Pinpoint the cell where the given text exists, returning its (x, y) midpoint coordinate. 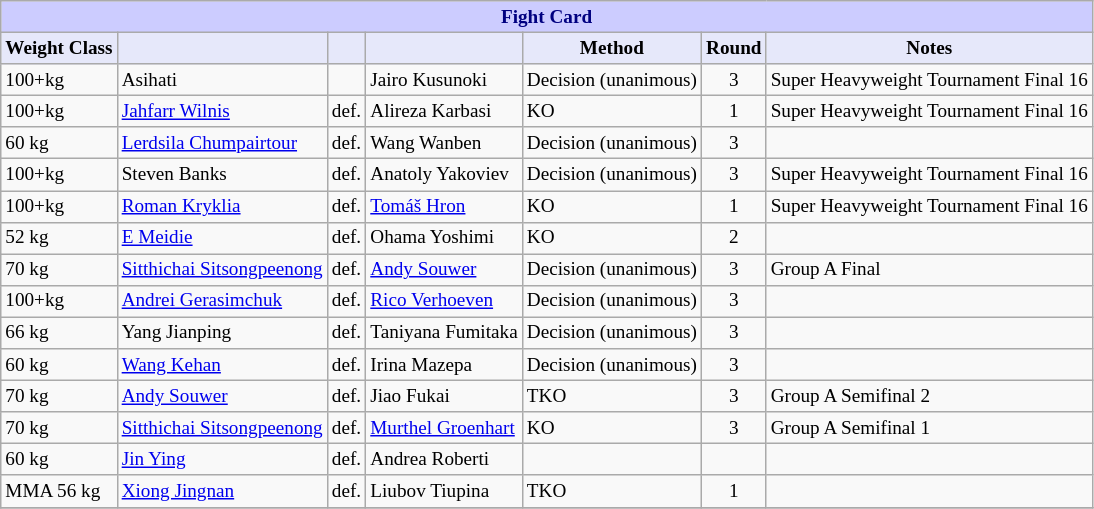
Anatoly Yakoviev (444, 175)
Andrei Gerasimchuk (222, 301)
MMA 56 kg (59, 491)
Jahfarr Wilnis (222, 111)
Notes (929, 48)
Lerdsila Chumpairtour (222, 143)
Rico Verhoeven (444, 301)
Group A Semifinal 1 (929, 428)
Wang Kehan (222, 365)
Weight Class (59, 48)
Xiong Jingnan (222, 491)
66 kg (59, 333)
52 kg (59, 238)
Asihati (222, 80)
2 (734, 238)
Tomáš Hron (444, 206)
Alireza Karbasi (444, 111)
Round (734, 48)
Liubov Tiupina (444, 491)
Murthel Groenhart (444, 428)
Andrea Roberti (444, 460)
Taniyana Fumitaka (444, 333)
Group A Semifinal 2 (929, 396)
Jairo Kusunoki (444, 80)
Roman Kryklia (222, 206)
Method (612, 48)
Steven Banks (222, 175)
Irina Mazepa (444, 365)
Jin Ying (222, 460)
Yang Jianping (222, 333)
Group A Final (929, 270)
Ohama Yoshimi (444, 238)
Wang Wanben (444, 143)
Fight Card (547, 17)
Jiao Fukai (444, 396)
E Meidie (222, 238)
